Output the [X, Y] coordinate of the center of the cell containing the given text.  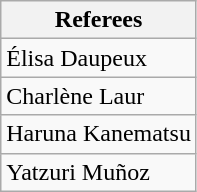
Charlène Laur [99, 96]
Referees [99, 20]
Haruna Kanematsu [99, 134]
Yatzuri Muñoz [99, 172]
Élisa Daupeux [99, 58]
